Capture the cell that displays the provided text and extract its [x, y] central coordinate. 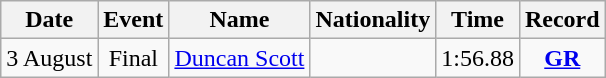
Duncan Scott [240, 58]
1:56.88 [478, 58]
GR [562, 58]
Final [134, 58]
3 August [50, 58]
Time [478, 20]
Nationality [373, 20]
Name [240, 20]
Event [134, 20]
Record [562, 20]
Date [50, 20]
